Search for the cell housing the specified text and yield its [X, Y] center coordinate. 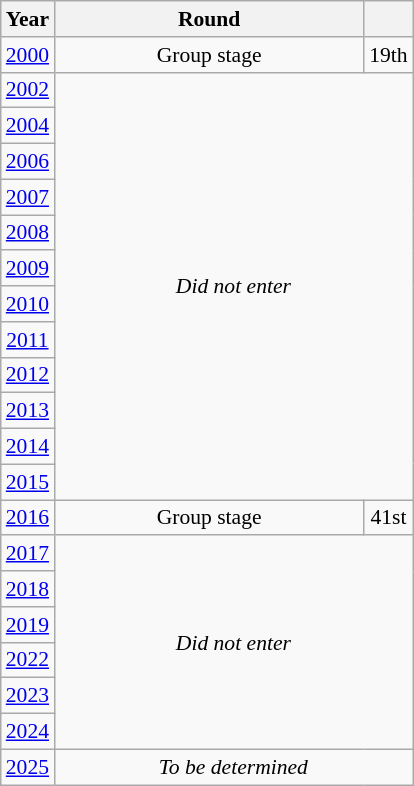
2010 [28, 304]
2004 [28, 126]
2008 [28, 233]
2018 [28, 589]
2012 [28, 375]
2007 [28, 197]
2022 [28, 660]
2014 [28, 447]
2023 [28, 696]
2019 [28, 625]
41st [388, 518]
2024 [28, 732]
Round [209, 19]
To be determined [234, 767]
2009 [28, 269]
2011 [28, 340]
Year [28, 19]
2000 [28, 55]
2015 [28, 482]
2006 [28, 162]
2017 [28, 554]
19th [388, 55]
2013 [28, 411]
2002 [28, 90]
2016 [28, 518]
2025 [28, 767]
